Determine the [x, y] coordinate at the center of the cell enclosing the given text.  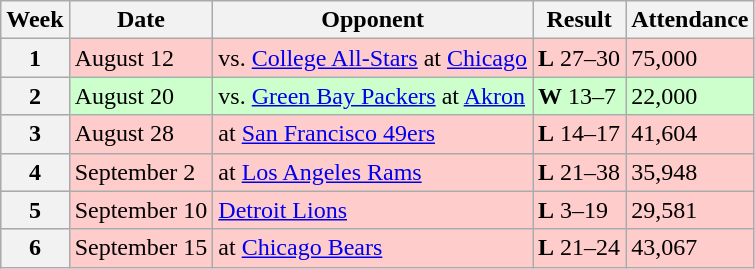
August 20 [141, 96]
August 12 [141, 58]
Detroit Lions [373, 210]
75,000 [690, 58]
3 [35, 134]
1 [35, 58]
vs. Green Bay Packers at Akron [373, 96]
September 10 [141, 210]
August 28 [141, 134]
September 15 [141, 248]
35,948 [690, 172]
L 27–30 [580, 58]
22,000 [690, 96]
L 21–24 [580, 248]
41,604 [690, 134]
L 14–17 [580, 134]
W 13–7 [580, 96]
4 [35, 172]
Result [580, 20]
2 [35, 96]
Date [141, 20]
43,067 [690, 248]
at Los Angeles Rams [373, 172]
6 [35, 248]
at Chicago Bears [373, 248]
vs. College All-Stars at Chicago [373, 58]
at San Francisco 49ers [373, 134]
Week [35, 20]
September 2 [141, 172]
Opponent [373, 20]
29,581 [690, 210]
5 [35, 210]
Attendance [690, 20]
L 21–38 [580, 172]
L 3–19 [580, 210]
